Pinpoint the cell where the given text exists, returning its [X, Y] midpoint coordinate. 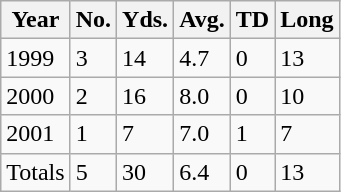
6.4 [202, 172]
8.0 [202, 96]
7.0 [202, 134]
14 [146, 58]
No. [93, 20]
Avg. [202, 20]
30 [146, 172]
10 [307, 96]
Yds. [146, 20]
5 [93, 172]
2 [93, 96]
2000 [36, 96]
2001 [36, 134]
Year [36, 20]
Totals [36, 172]
TD [252, 20]
Long [307, 20]
1999 [36, 58]
4.7 [202, 58]
16 [146, 96]
3 [93, 58]
